Capture the cell that displays the provided text and extract its [x, y] central coordinate. 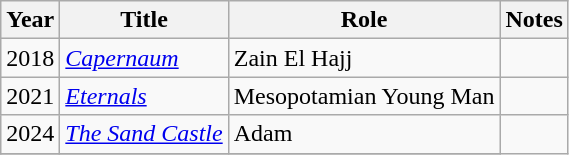
Notes [534, 20]
Eternals [144, 96]
Role [364, 20]
Zain El Hajj [364, 58]
2018 [30, 58]
2021 [30, 96]
Mesopotamian Young Man [364, 96]
Adam [364, 134]
The Sand Castle [144, 134]
Year [30, 20]
Title [144, 20]
2024 [30, 134]
Capernaum [144, 58]
